Pinpoint the cell where the given text exists, returning its (X, Y) midpoint coordinate. 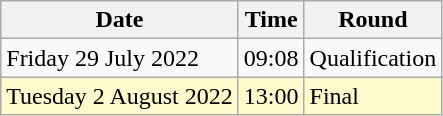
Qualification (373, 58)
Friday 29 July 2022 (120, 58)
Time (271, 20)
Round (373, 20)
Date (120, 20)
Final (373, 96)
Tuesday 2 August 2022 (120, 96)
13:00 (271, 96)
09:08 (271, 58)
